Extract the [x, y] coordinate from the center of the cell holding the provided text.  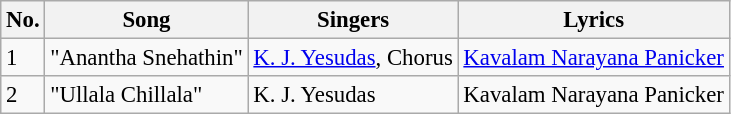
K. J. Yesudas, Chorus [353, 58]
Singers [353, 20]
2 [23, 95]
Song [146, 20]
1 [23, 58]
"Ullala Chillala" [146, 95]
"Anantha Snehathin" [146, 58]
K. J. Yesudas [353, 95]
Lyrics [594, 20]
No. [23, 20]
